Detect which cell encompasses the target text, then output its (x, y) center coordinate. 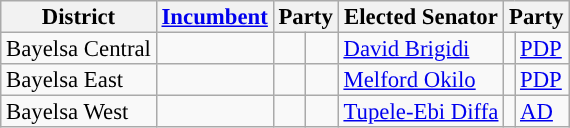
Bayelsa West (78, 112)
Bayelsa East (78, 80)
Incumbent (214, 17)
Bayelsa Central (78, 49)
Tupele-Ebi Diffa (421, 112)
David Brigidi (421, 49)
Elected Senator (421, 17)
Melford Okilo (421, 80)
AD (542, 112)
District (78, 17)
